Return the (x, y) coordinate for the center point of the cell that contains the specified text.  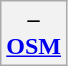
–OSM (34, 34)
